Extract the (x, y) coordinate from the center of the cell holding the provided text.  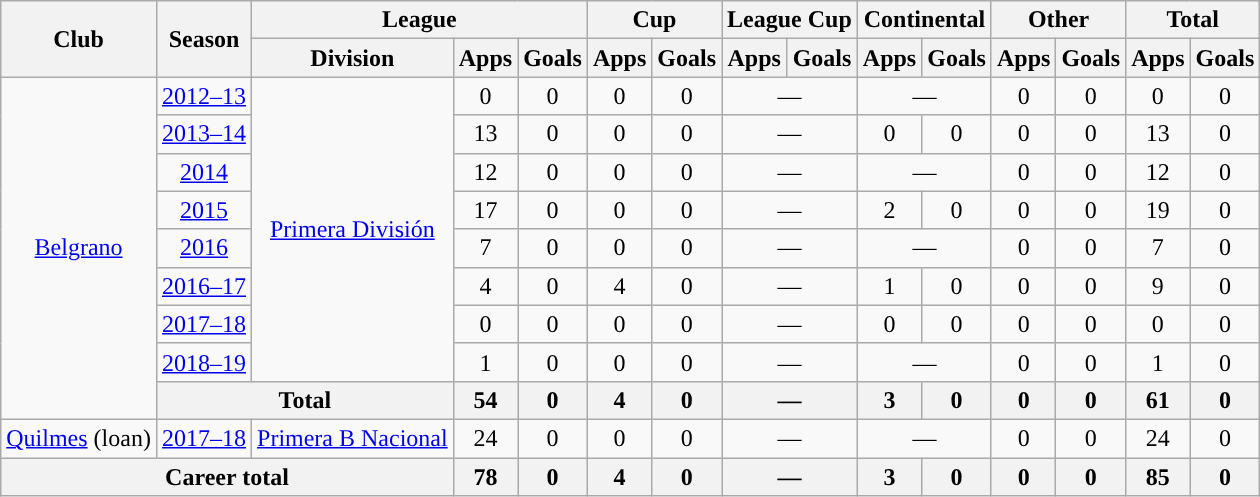
2018–19 (204, 362)
Cup (654, 20)
Primera División (353, 229)
2013–14 (204, 134)
League (420, 20)
League Cup (790, 20)
Continental (924, 20)
Other (1058, 20)
19 (1158, 210)
54 (485, 400)
85 (1158, 477)
2014 (204, 172)
2016 (204, 248)
9 (1158, 286)
Primera B Nacional (353, 438)
2015 (204, 210)
2012–13 (204, 96)
Belgrano (79, 248)
Division (353, 58)
78 (485, 477)
2 (889, 210)
Career total (227, 477)
61 (1158, 400)
17 (485, 210)
Season (204, 39)
Club (79, 39)
Quilmes (loan) (79, 438)
2016–17 (204, 286)
